Capture the cell that displays the provided text and extract its (x, y) central coordinate. 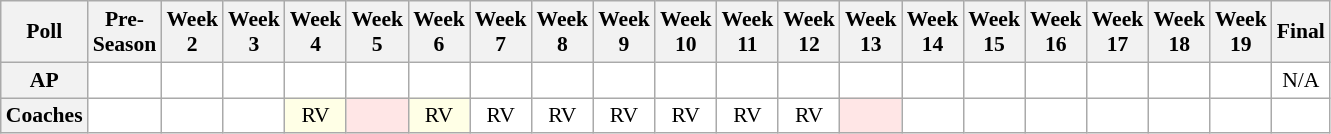
Week13 (871, 32)
N/A (1301, 80)
Week2 (192, 32)
Coaches (44, 116)
AP (44, 80)
Pre-Season (125, 32)
Week12 (809, 32)
Week18 (1179, 32)
Poll (44, 32)
Week16 (1056, 32)
Final (1301, 32)
Week19 (1241, 32)
Week15 (994, 32)
Week4 (316, 32)
Week9 (624, 32)
Week14 (933, 32)
Week17 (1118, 32)
Week8 (562, 32)
Week7 (501, 32)
Week5 (377, 32)
Week3 (254, 32)
Week6 (439, 32)
Week11 (748, 32)
Week10 (686, 32)
